Locate the cell with the specified text and output its [X, Y] center coordinate. 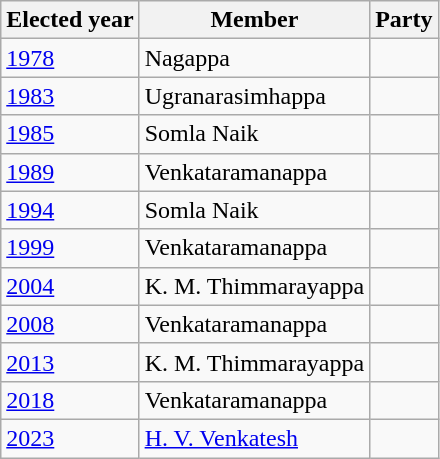
Party [404, 20]
1994 [70, 210]
1985 [70, 134]
Elected year [70, 20]
2013 [70, 362]
Nagappa [254, 58]
Member [254, 20]
2023 [70, 438]
2018 [70, 400]
1989 [70, 172]
2008 [70, 324]
1999 [70, 248]
2004 [70, 286]
H. V. Venkatesh [254, 438]
Ugranarasimhappa [254, 96]
1978 [70, 58]
1983 [70, 96]
